Identify which cell holds the provided text, then report its (x, y) central coordinate. 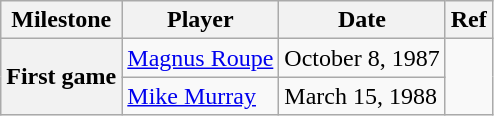
Magnus Roupe (200, 58)
March 15, 1988 (362, 96)
Milestone (62, 20)
Player (200, 20)
Date (362, 20)
Mike Murray (200, 96)
First game (62, 77)
Ref (468, 20)
October 8, 1987 (362, 58)
